Scan for the cell matching the given text and deliver its [X, Y] coordinate at center. 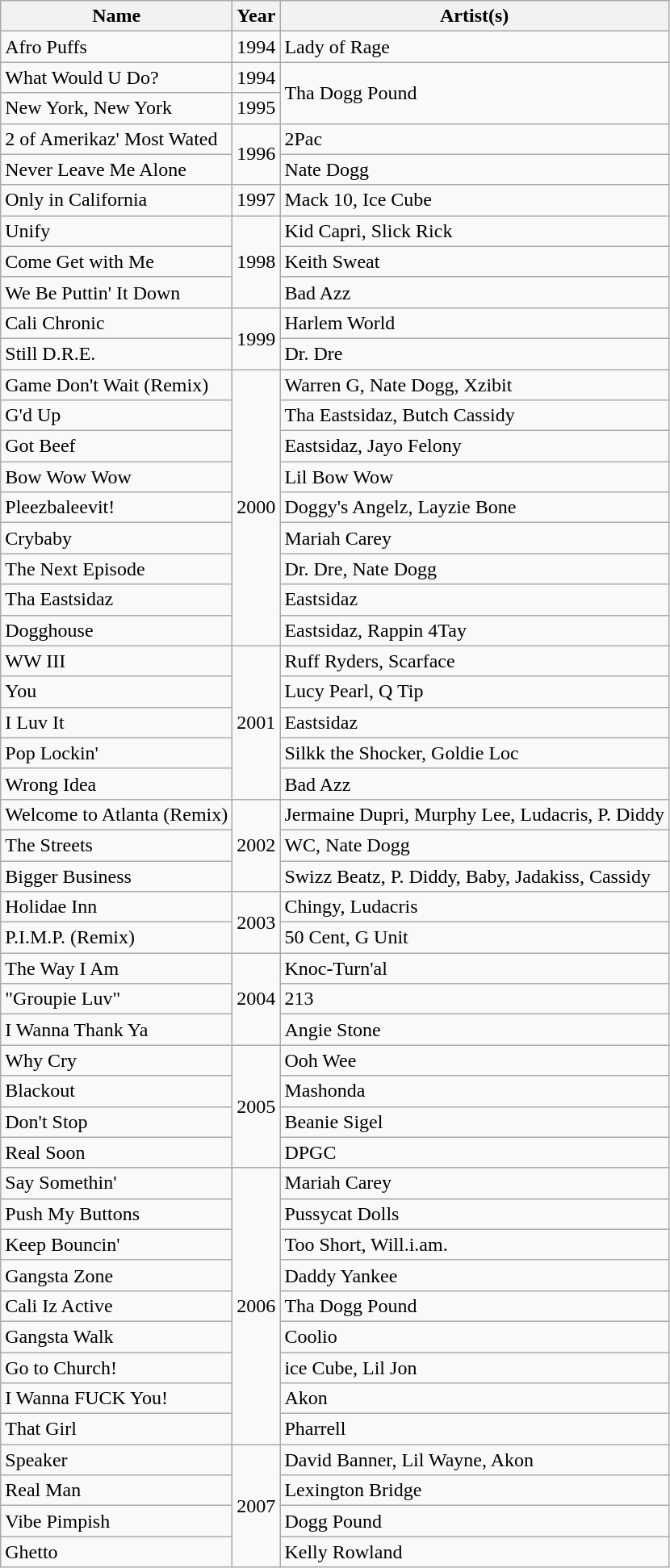
Gangsta Zone [116, 1275]
Dr. Dre, Nate Dogg [475, 569]
Lexington Bridge [475, 1491]
Why Cry [116, 1060]
2005 [257, 1106]
2003 [257, 922]
1997 [257, 200]
Ghetto [116, 1552]
Ruff Ryders, Scarface [475, 661]
Too Short, Will.i.am. [475, 1244]
Nate Dogg [475, 169]
Real Man [116, 1491]
Push My Buttons [116, 1214]
I Wanna Thank Ya [116, 1030]
WW III [116, 661]
Cali Chronic [116, 323]
You [116, 692]
Got Beef [116, 446]
What Would U Do? [116, 77]
2007 [257, 1506]
I Luv It [116, 722]
Silkk the Shocker, Goldie Loc [475, 753]
We Be Puttin' It Down [116, 292]
Speaker [116, 1460]
Warren G, Nate Dogg, Xzibit [475, 385]
Chingy, Ludacris [475, 907]
New York, New York [116, 108]
Pharrell [475, 1429]
Unify [116, 231]
Beanie Sigel [475, 1122]
2Pac [475, 139]
Pop Lockin' [116, 753]
Lucy Pearl, Q Tip [475, 692]
Angie Stone [475, 1030]
2004 [257, 999]
Kelly Rowland [475, 1552]
Knoc-Turn'al [475, 968]
Never Leave Me Alone [116, 169]
Pussycat Dolls [475, 1214]
Keith Sweat [475, 261]
2000 [257, 508]
I Wanna FUCK You! [116, 1399]
Lil Bow Wow [475, 477]
Eastsidaz, Jayo Felony [475, 446]
Ooh Wee [475, 1060]
David Banner, Lil Wayne, Akon [475, 1460]
2 of Amerikaz' Most Wated [116, 139]
Name [116, 16]
Kid Capri, Slick Rick [475, 231]
Pleezbaleevit! [116, 508]
The Way I Am [116, 968]
Lady of Rage [475, 47]
1998 [257, 261]
Real Soon [116, 1152]
Cali Iz Active [116, 1306]
Dogghouse [116, 630]
Coolio [475, 1336]
Game Don't Wait (Remix) [116, 385]
Mashonda [475, 1091]
Afro Puffs [116, 47]
Holidae Inn [116, 907]
DPGC [475, 1152]
The Streets [116, 845]
Dogg Pound [475, 1521]
Daddy Yankee [475, 1275]
Say Somethin' [116, 1183]
Artist(s) [475, 16]
2001 [257, 722]
1996 [257, 154]
Tha Eastsidaz [116, 600]
WC, Nate Dogg [475, 845]
Come Get with Me [116, 261]
2002 [257, 845]
"Groupie Luv" [116, 999]
Keep Bouncin' [116, 1244]
Jermaine Dupri, Murphy Lee, Ludacris, P. Diddy [475, 814]
50 Cent, G Unit [475, 938]
Mack 10, Ice Cube [475, 200]
Year [257, 16]
Blackout [116, 1091]
The Next Episode [116, 569]
Don't Stop [116, 1122]
Eastsidaz, Rappin 4Tay [475, 630]
Dr. Dre [475, 353]
Vibe Pimpish [116, 1521]
That Girl [116, 1429]
Welcome to Atlanta (Remix) [116, 814]
213 [475, 999]
Swizz Beatz, P. Diddy, Baby, Jadakiss, Cassidy [475, 876]
Harlem World [475, 323]
Akon [475, 1399]
Gangsta Walk [116, 1336]
Doggy's Angelz, Layzie Bone [475, 508]
2006 [257, 1306]
Go to Church! [116, 1368]
1995 [257, 108]
Crybaby [116, 538]
Still D.R.E. [116, 353]
1999 [257, 338]
Bow Wow Wow [116, 477]
Wrong Idea [116, 784]
P.I.M.P. (Remix) [116, 938]
Tha Eastsidaz, Butch Cassidy [475, 416]
Only in California [116, 200]
G'd Up [116, 416]
ice Cube, Lil Jon [475, 1368]
Bigger Business [116, 876]
